Return [x, y] of the center of cell containing provided text 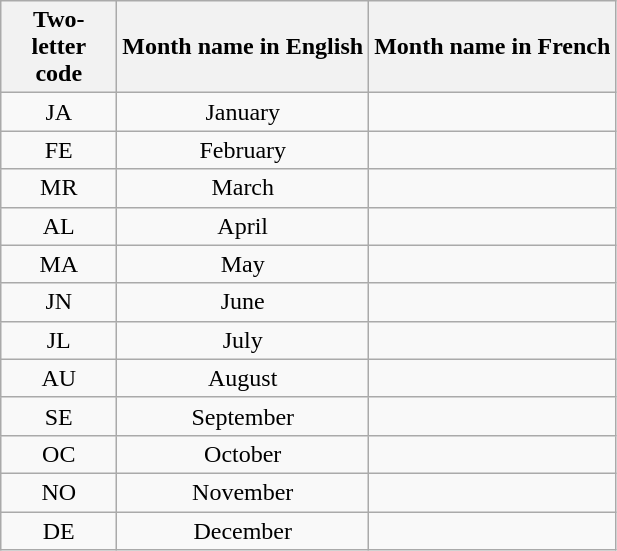
May [243, 264]
MR [59, 188]
FE [59, 150]
JA [59, 112]
January [243, 112]
July [243, 340]
December [243, 531]
Month name in English [243, 47]
March [243, 188]
AU [59, 378]
April [243, 226]
OC [59, 454]
JN [59, 302]
October [243, 454]
June [243, 302]
DE [59, 531]
SE [59, 416]
Month name in French [492, 47]
MA [59, 264]
August [243, 378]
JL [59, 340]
AL [59, 226]
Two-letter code [59, 47]
NO [59, 492]
February [243, 150]
September [243, 416]
November [243, 492]
